Determine the [X, Y] coordinate at the center of the cell enclosing the given text.  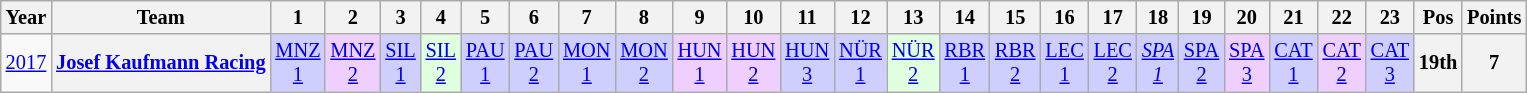
RBR2 [1015, 63]
4 [441, 17]
CAT2 [1342, 63]
1 [298, 17]
10 [753, 17]
CAT3 [1390, 63]
18 [1158, 17]
HUN2 [753, 63]
PAU1 [486, 63]
MNZ1 [298, 63]
MNZ2 [352, 63]
RBR1 [965, 63]
21 [1293, 17]
13 [914, 17]
NÜR2 [914, 63]
17 [1113, 17]
SIL1 [400, 63]
HUN3 [807, 63]
2017 [26, 63]
MON2 [644, 63]
15 [1015, 17]
6 [534, 17]
9 [700, 17]
8 [644, 17]
LEC2 [1113, 63]
SPA1 [1158, 63]
14 [965, 17]
19 [1202, 17]
12 [860, 17]
NÜR1 [860, 63]
Team [160, 17]
19th [1438, 63]
22 [1342, 17]
SPA2 [1202, 63]
Pos [1438, 17]
CAT1 [1293, 63]
Josef Kaufmann Racing [160, 63]
Points [1494, 17]
23 [1390, 17]
PAU2 [534, 63]
11 [807, 17]
2 [352, 17]
3 [400, 17]
LEC1 [1064, 63]
SIL2 [441, 63]
5 [486, 17]
MON1 [586, 63]
SPA3 [1246, 63]
HUN1 [700, 63]
Year [26, 17]
16 [1064, 17]
20 [1246, 17]
